Pinpoint the cell where the given text exists, returning its (x, y) midpoint coordinate. 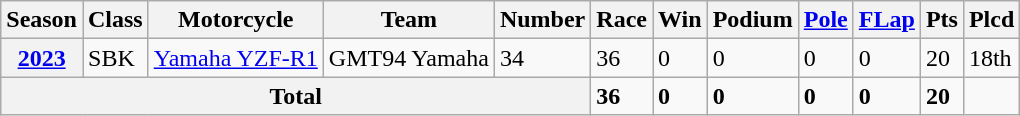
Race (622, 20)
Plcd (991, 20)
GMT94 Yamaha (408, 58)
Pole (826, 20)
Class (115, 20)
Podium (752, 20)
Win (680, 20)
Team (408, 20)
Season (42, 20)
FLap (886, 20)
Number (542, 20)
Motorcycle (236, 20)
Pts (942, 20)
Yamaha YZF-R1 (236, 58)
Total (296, 96)
34 (542, 58)
SBK (115, 58)
18th (991, 58)
2023 (42, 58)
